Find where the given text appears and provide that cell's center as [X, Y] coordinate. 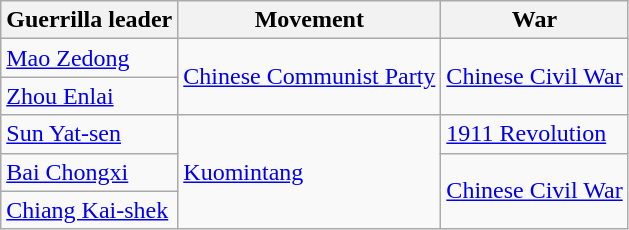
Bai Chongxi [90, 172]
Zhou Enlai [90, 96]
1911 Revolution [534, 134]
Sun Yat-sen [90, 134]
Mao Zedong [90, 58]
War [534, 20]
Chiang Kai-shek [90, 210]
Chinese Communist Party [310, 77]
Movement [310, 20]
Guerrilla leader [90, 20]
Kuomintang [310, 172]
